Find where the given text appears and provide that cell's center as [x, y] coordinate. 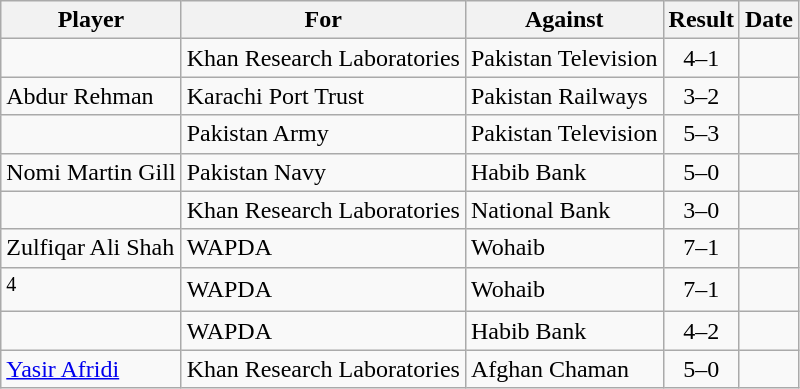
Zulfiqar Ali Shah [91, 248]
National Bank [564, 210]
Afghan Chaman [564, 369]
4–2 [701, 331]
Abdur Rehman [91, 96]
3–0 [701, 210]
Against [564, 20]
5–3 [701, 134]
Date [768, 20]
4–1 [701, 58]
Result [701, 20]
Pakistan Railways [564, 96]
4 [91, 290]
For [323, 20]
Yasir Afridi [91, 369]
Karachi Port Trust [323, 96]
Player [91, 20]
Pakistan Army [323, 134]
Nomi Martin Gill [91, 172]
3–2 [701, 96]
Pakistan Navy [323, 172]
